Locate the cell with the specified text and output its [X, Y] center coordinate. 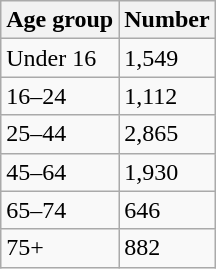
1,930 [167, 172]
882 [167, 248]
1,112 [167, 96]
646 [167, 210]
2,865 [167, 134]
65–74 [60, 210]
1,549 [167, 58]
Age group [60, 20]
25–44 [60, 134]
Number [167, 20]
45–64 [60, 172]
Under 16 [60, 58]
16–24 [60, 96]
75+ [60, 248]
